Determine the [X, Y] coordinate at the center of the cell enclosing the given text.  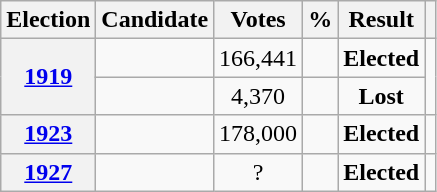
1923 [48, 134]
Lost [382, 96]
166,441 [258, 58]
Result [382, 20]
4,370 [258, 96]
Votes [258, 20]
% [320, 20]
Election [48, 20]
178,000 [258, 134]
? [258, 172]
Candidate [155, 20]
1927 [48, 172]
1919 [48, 77]
